Determine the (x, y) coordinate at the center of the cell enclosing the given text.  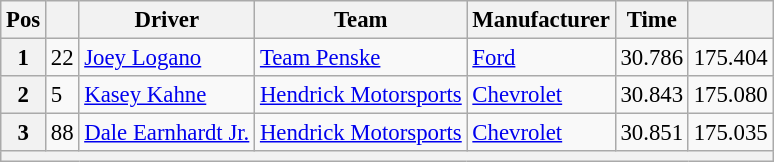
88 (62, 133)
Kasey Kahne (167, 95)
22 (62, 58)
Pos (24, 20)
3 (24, 133)
30.851 (652, 133)
30.786 (652, 58)
30.843 (652, 95)
Team (361, 20)
175.035 (730, 133)
5 (62, 95)
175.080 (730, 95)
Dale Earnhardt Jr. (167, 133)
175.404 (730, 58)
2 (24, 95)
Ford (541, 58)
Time (652, 20)
Joey Logano (167, 58)
1 (24, 58)
Team Penske (361, 58)
Driver (167, 20)
Manufacturer (541, 20)
